Scan for the cell matching the given text and deliver its (X, Y) coordinate at center. 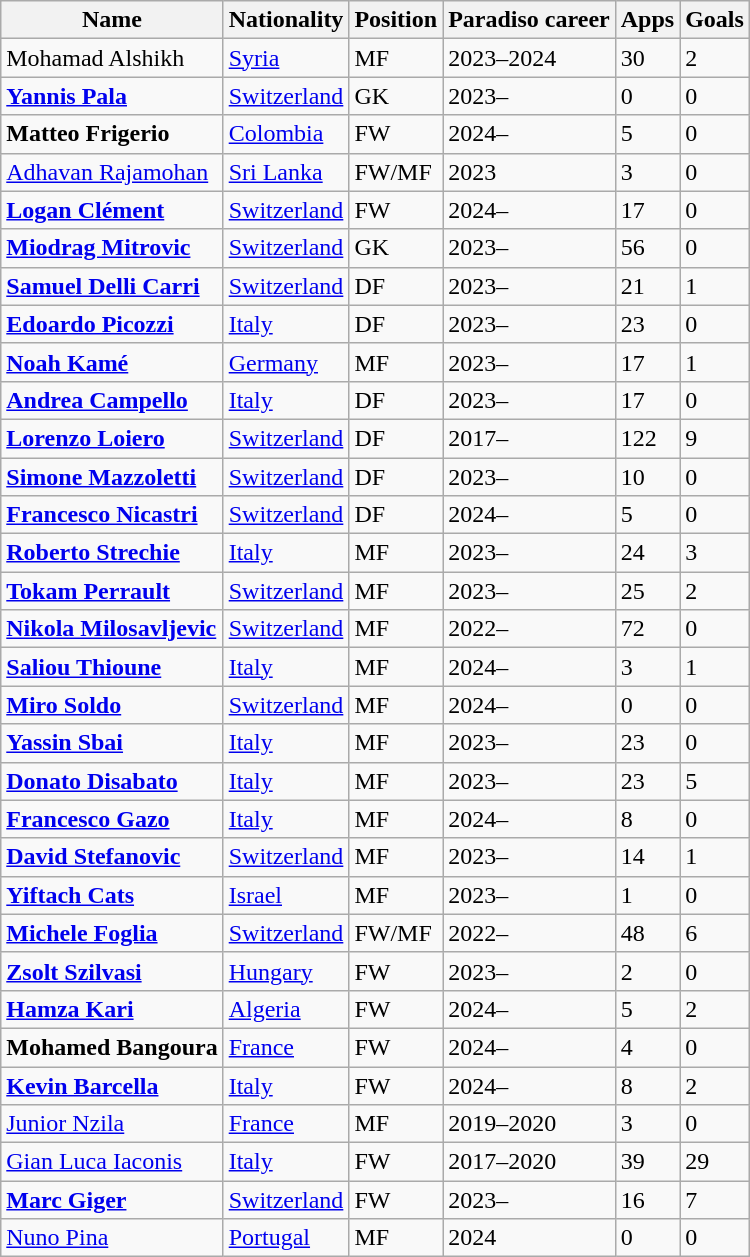
122 (647, 438)
Sri Lanka (286, 172)
Yassin Sbai (112, 743)
Nikola Milosavljevic (112, 629)
Francesco Gazo (112, 819)
Mohamed Bangoura (112, 1047)
Junior Nzila (112, 1124)
Adhavan Rajamohan (112, 172)
39 (647, 1162)
2024 (530, 1238)
Simone Mazzoletti (112, 477)
Marc Giger (112, 1200)
2017–2020 (530, 1162)
Lorenzo Loiero (112, 438)
Edoardo Picozzi (112, 324)
Name (112, 20)
Francesco Nicastri (112, 515)
Colombia (286, 134)
9 (715, 438)
Michele Foglia (112, 933)
6 (715, 933)
Hungary (286, 971)
Saliou Thioune (112, 667)
Roberto Strechie (112, 553)
Portugal (286, 1238)
Goals (715, 20)
Algeria (286, 1009)
25 (647, 591)
29 (715, 1162)
16 (647, 1200)
Yannis Pala (112, 96)
Apps (647, 20)
Israel (286, 895)
Nationality (286, 20)
72 (647, 629)
Mohamad Alshikh (112, 58)
Donato Disabato (112, 781)
Yiftach Cats (112, 895)
2023–2024 (530, 58)
Kevin Barcella (112, 1085)
Zsolt Szilvasi (112, 971)
10 (647, 477)
Noah Kamé (112, 362)
Hamza Kari (112, 1009)
Paradiso career (530, 20)
30 (647, 58)
Gian Luca Iaconis (112, 1162)
Samuel Delli Carri (112, 286)
Position (396, 20)
Syria (286, 58)
Andrea Campello (112, 400)
Tokam Perrault (112, 591)
David Stefanovic (112, 857)
48 (647, 933)
2017– (530, 438)
21 (647, 286)
Logan Clément (112, 210)
Germany (286, 362)
Miodrag Mitrovic (112, 248)
24 (647, 553)
2023 (530, 172)
Nuno Pina (112, 1238)
56 (647, 248)
2019–2020 (530, 1124)
14 (647, 857)
4 (647, 1047)
Miro Soldo (112, 705)
7 (715, 1200)
Matteo Frigerio (112, 134)
